Find where the given text appears and provide that cell's center as [x, y] coordinate. 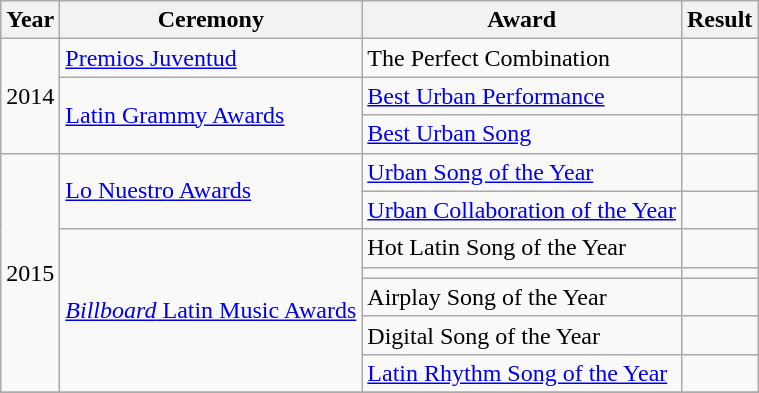
Latin Grammy Awards [211, 115]
Ceremony [211, 20]
Digital Song of the Year [522, 335]
Premios Juventud [211, 58]
Year [30, 20]
Result [719, 20]
Award [522, 20]
Urban Song of the Year [522, 172]
2015 [30, 272]
Billboard Latin Music Awards [211, 310]
Best Urban Song [522, 134]
The Perfect Combination [522, 58]
Hot Latin Song of the Year [522, 248]
Airplay Song of the Year [522, 297]
2014 [30, 96]
Urban Collaboration of the Year [522, 210]
Best Urban Performance [522, 96]
Latin Rhythm Song of the Year [522, 373]
Lo Nuestro Awards [211, 191]
